Capture the cell that displays the provided text and extract its [x, y] central coordinate. 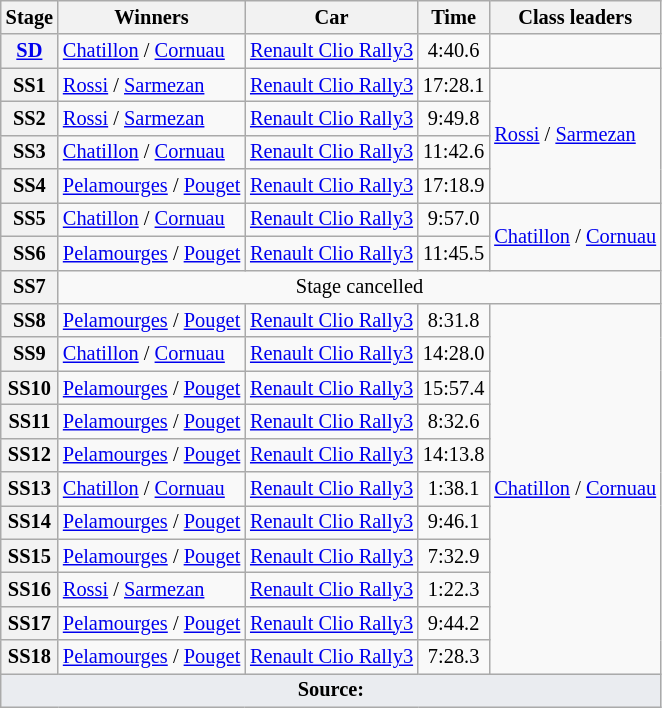
SS18 [30, 657]
11:42.6 [454, 152]
SS7 [30, 287]
SS3 [30, 152]
Stage [30, 17]
11:45.5 [454, 253]
SS1 [30, 85]
9:49.8 [454, 118]
SS16 [30, 589]
Class leaders [575, 17]
Time [454, 17]
SS13 [30, 489]
SS11 [30, 421]
9:44.2 [454, 623]
14:13.8 [454, 455]
SS8 [30, 320]
SS15 [30, 556]
8:31.8 [454, 320]
9:57.0 [454, 219]
1:38.1 [454, 489]
SS5 [30, 219]
SS14 [30, 522]
17:18.9 [454, 186]
Stage cancelled [360, 287]
Car [332, 17]
SS9 [30, 354]
7:32.9 [454, 556]
8:32.6 [454, 421]
SD [30, 51]
SS4 [30, 186]
7:28.3 [454, 657]
SS10 [30, 388]
1:22.3 [454, 589]
17:28.1 [454, 85]
SS6 [30, 253]
Winners [152, 17]
Source: [331, 690]
4:40.6 [454, 51]
9:46.1 [454, 522]
SS17 [30, 623]
SS12 [30, 455]
SS2 [30, 118]
15:57.4 [454, 388]
14:28.0 [454, 354]
